For the text-containing cell, return its midpoint in (X, Y) coordinate format. 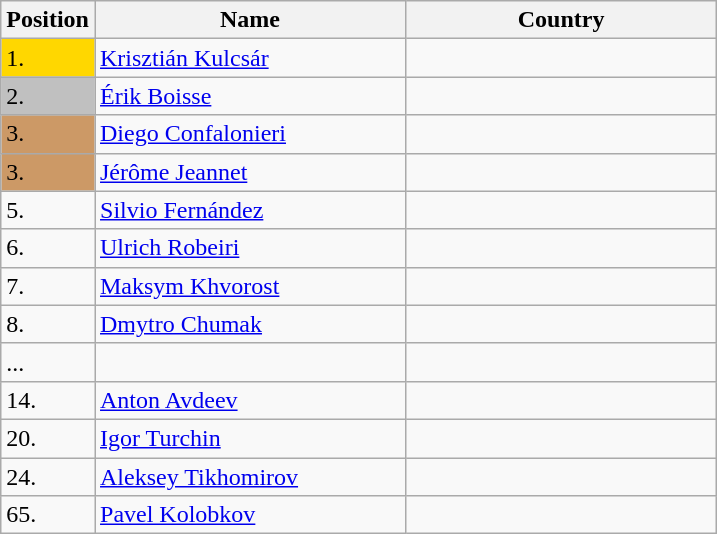
Ulrich Robeiri (250, 248)
5. (48, 210)
Érik Boisse (250, 96)
Pavel Kolobkov (250, 515)
Maksym Khvorost (250, 286)
Diego Confalonieri (250, 134)
6. (48, 248)
8. (48, 324)
Name (250, 20)
1. (48, 58)
Krisztián Kulcsár (250, 58)
Aleksey Tikhomirov (250, 477)
Igor Turchin (250, 438)
14. (48, 400)
Anton Avdeev (250, 400)
Silvio Fernández (250, 210)
24. (48, 477)
Dmytro Chumak (250, 324)
7. (48, 286)
Position (48, 20)
2. (48, 96)
... (48, 362)
20. (48, 438)
Jérôme Jeannet (250, 172)
Country (562, 20)
65. (48, 515)
